Return the [X, Y] coordinate for the center point of the cell that contains the specified text.  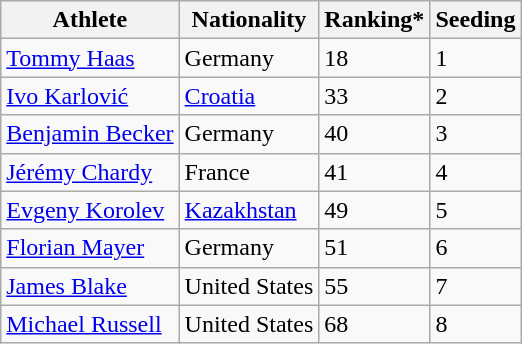
18 [374, 58]
2 [476, 96]
Ranking* [374, 20]
5 [476, 210]
68 [374, 324]
6 [476, 248]
8 [476, 324]
Nationality [249, 20]
France [249, 172]
41 [374, 172]
Seeding [476, 20]
Florian Mayer [90, 248]
4 [476, 172]
40 [374, 134]
7 [476, 286]
Evgeny Korolev [90, 210]
33 [374, 96]
Kazakhstan [249, 210]
Tommy Haas [90, 58]
Athlete [90, 20]
49 [374, 210]
3 [476, 134]
Jérémy Chardy [90, 172]
James Blake [90, 286]
Croatia [249, 96]
Michael Russell [90, 324]
51 [374, 248]
55 [374, 286]
Ivo Karlović [90, 96]
1 [476, 58]
Benjamin Becker [90, 134]
